Return [x, y] of the center of cell containing provided text 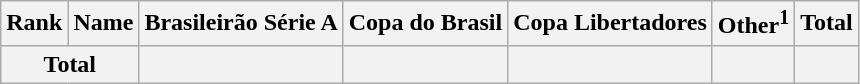
Copa do Brasil [425, 24]
Other1 [753, 24]
Brasileirão Série A [241, 24]
Rank [34, 24]
Name [104, 24]
Copa Libertadores [610, 24]
